Detect which cell encompasses the target text, then output its [X, Y] center coordinate. 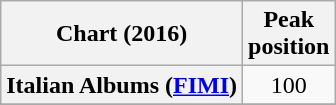
Italian Albums (FIMI) [122, 85]
Peak position [289, 34]
100 [289, 85]
Chart (2016) [122, 34]
